Detect which cell encompasses the target text, then output its (X, Y) center coordinate. 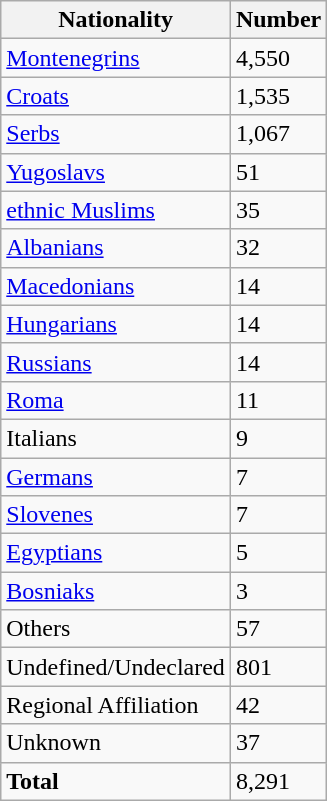
Albanians (116, 248)
Russians (116, 362)
Serbs (116, 134)
Montenegrins (116, 58)
Bosniaks (116, 591)
Total (116, 781)
Regional Affiliation (116, 705)
32 (278, 248)
801 (278, 667)
Roma (116, 400)
1,067 (278, 134)
Egyptians (116, 553)
Undefined/Undeclared (116, 667)
8,291 (278, 781)
42 (278, 705)
51 (278, 172)
3 (278, 591)
Hungarians (116, 324)
35 (278, 210)
ethnic Muslims (116, 210)
9 (278, 438)
Slovenes (116, 515)
57 (278, 629)
Number (278, 20)
11 (278, 400)
Yugoslavs (116, 172)
1,535 (278, 96)
37 (278, 743)
Others (116, 629)
Italians (116, 438)
Nationality (116, 20)
Germans (116, 477)
Croats (116, 96)
Unknown (116, 743)
5 (278, 553)
4,550 (278, 58)
Macedonians (116, 286)
